Capture the cell that displays the provided text and extract its [X, Y] central coordinate. 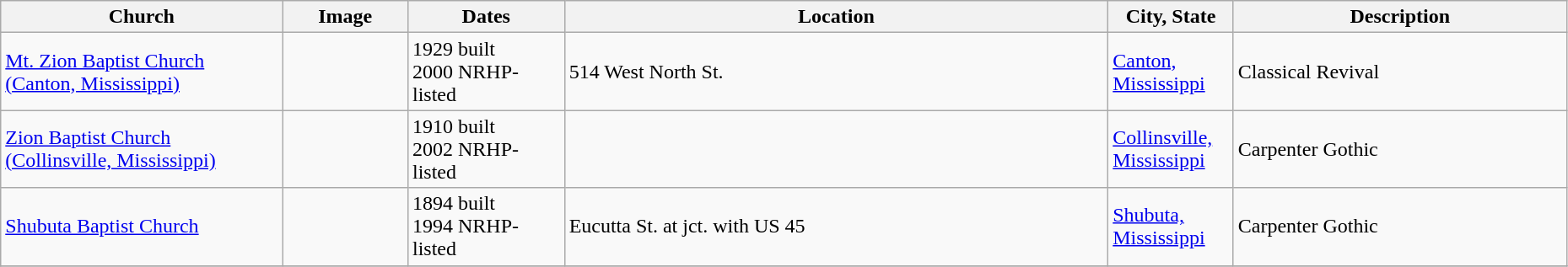
Collinsville, Mississippi [1171, 149]
1894 built1994 NRHP-listed [486, 227]
Eucutta St. at jct. with US 45 [837, 227]
Shubuta, Mississippi [1171, 227]
City, State [1171, 17]
1929 built2000 NRHP-listed [486, 72]
Church [142, 17]
1910 built2002 NRHP-listed [486, 149]
Location [837, 17]
Canton, Mississippi [1171, 72]
Classical Revival [1400, 72]
Zion Baptist Church (Collinsville, Mississippi) [142, 149]
Mt. Zion Baptist Church (Canton, Mississippi) [142, 72]
Dates [486, 17]
Image [346, 17]
514 West North St. [837, 72]
Shubuta Baptist Church [142, 227]
Description [1400, 17]
